Pinpoint the cell where the given text exists, returning its [x, y] midpoint coordinate. 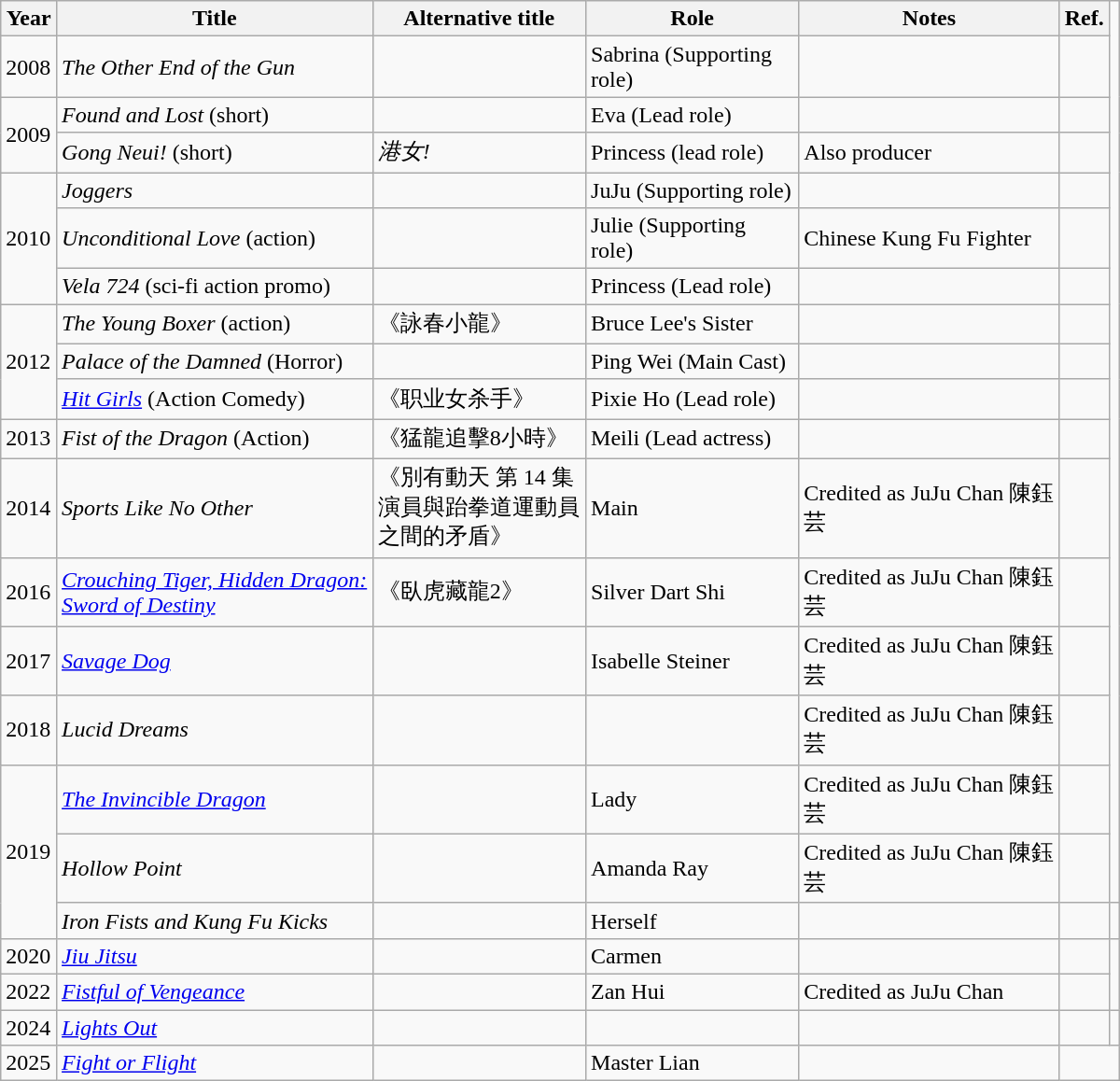
《臥虎藏龍2》 [479, 592]
Lady [693, 799]
2022 [29, 991]
Bruce Lee's Sister [693, 325]
《詠春小龍》 [479, 325]
Fistful of Vengeance [215, 991]
Lights Out [215, 1028]
Iron Fists and Kung Fu Kicks [215, 920]
Zan Hui [693, 991]
《猛龍追擊8小時》 [479, 439]
Hollow Point [215, 868]
Gong Neui! (short) [215, 153]
Princess (lead role) [693, 153]
Year [29, 19]
Lucid Dreams [215, 730]
Silver Dart Shi [693, 592]
Title [215, 19]
Chinese Kung Fu Fighter [930, 239]
2017 [29, 661]
2020 [29, 956]
2024 [29, 1028]
Princess (Lead role) [693, 287]
Credited as JuJu Chan [930, 991]
Fist of the Dragon (Action) [215, 439]
Alternative title [479, 19]
Master Lian [693, 1063]
Main [693, 508]
Eva (Lead role) [693, 115]
Herself [693, 920]
Sabrina (Supporting role) [693, 67]
Vela 724 (sci-fi action promo) [215, 287]
《別有動天 第 14 集 演員與跆拳道運動員之間的矛盾》 [479, 508]
Ref. [1085, 19]
Jiu Jitsu [215, 956]
Sports Like No Other [215, 508]
2009 [29, 134]
2008 [29, 67]
2019 [29, 851]
Pixie Ho (Lead role) [693, 400]
Joggers [215, 190]
2013 [29, 439]
Role [693, 19]
2018 [29, 730]
Palace of the Damned (Horror) [215, 361]
Amanda Ray [693, 868]
港女! [479, 153]
2016 [29, 592]
Notes [930, 19]
Also producer [930, 153]
Crouching Tiger, Hidden Dragon: Sword of Destiny [215, 592]
JuJu (Supporting role) [693, 190]
2014 [29, 508]
Carmen [693, 956]
2025 [29, 1063]
Ping Wei (Main Cast) [693, 361]
Isabelle Steiner [693, 661]
Hit Girls (Action Comedy) [215, 400]
Savage Dog [215, 661]
The Invincible Dragon [215, 799]
Julie (Supporting role) [693, 239]
《职业女杀手》 [479, 400]
Unconditional Love (action) [215, 239]
Fight or Flight [215, 1063]
Found and Lost (short) [215, 115]
2010 [29, 237]
2012 [29, 362]
The Other End of the Gun [215, 67]
Meili (Lead actress) [693, 439]
The Young Boxer (action) [215, 325]
